For the text-containing cell, return its midpoint in [x, y] coordinate format. 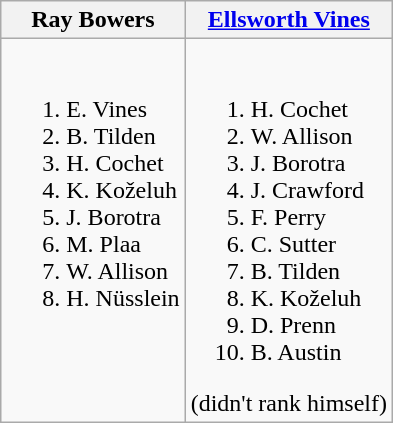
Ellsworth Vines [288, 20]
Ray Bowers [93, 20]
H. Cochet W. Allison J. Borotra J. Crawford F. Perry C. Sutter B. Tilden K. Koželuh D. Prenn B. Austin(didn't rank himself) [288, 230]
E. Vines B. Tilden H. Cochet K. Koželuh J. Borotra M. Plaa W. Allison H. Nüsslein [93, 230]
